Determine the (x, y) coordinate at the center of the cell enclosing the given text.  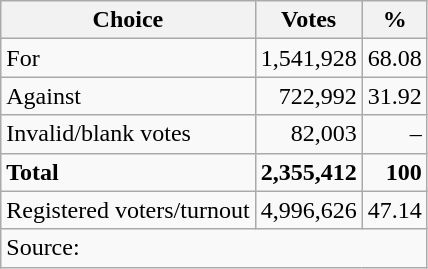
1,541,928 (308, 58)
For (128, 58)
2,355,412 (308, 172)
722,992 (308, 96)
Against (128, 96)
Votes (308, 20)
82,003 (308, 134)
68.08 (394, 58)
Source: (214, 248)
Total (128, 172)
31.92 (394, 96)
Choice (128, 20)
Registered voters/turnout (128, 210)
4,996,626 (308, 210)
% (394, 20)
Invalid/blank votes (128, 134)
– (394, 134)
47.14 (394, 210)
100 (394, 172)
